Pinpoint the cell where the given text exists, returning its [x, y] midpoint coordinate. 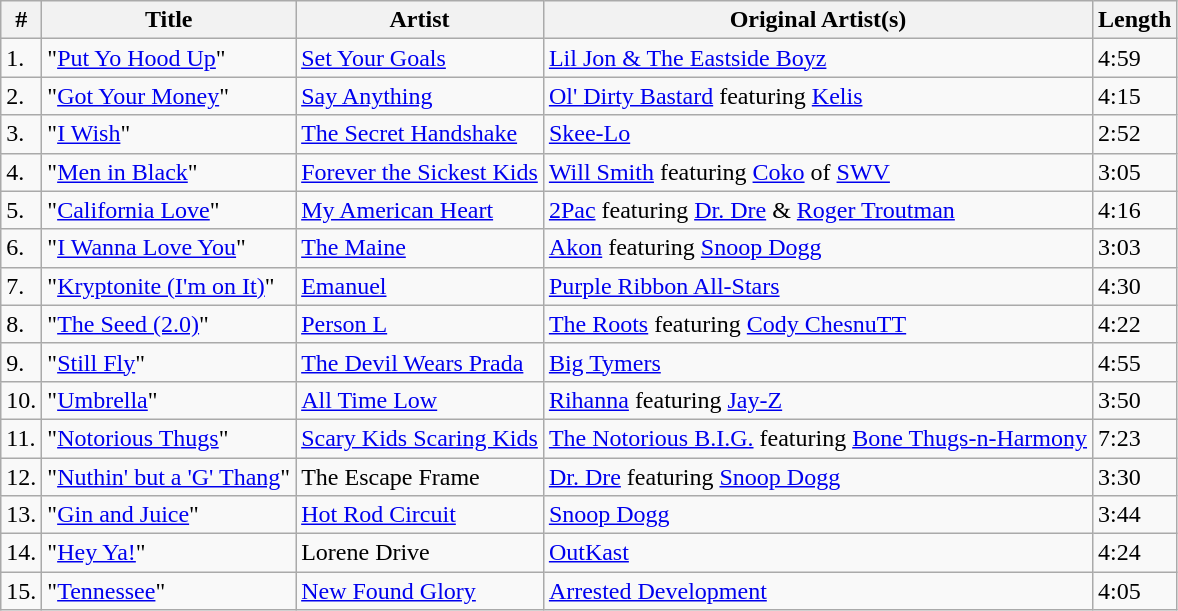
"Still Fly" [169, 362]
Say Anything [420, 96]
4:15 [1135, 96]
4. [22, 172]
"Nuthin' but a 'G' Thang" [169, 477]
"I Wanna Love You" [169, 248]
Ol' Dirty Bastard featuring Kelis [818, 96]
"Kryptonite (I'm on It)" [169, 286]
3:50 [1135, 400]
3:03 [1135, 248]
Artist [420, 20]
4:30 [1135, 286]
"Men in Black" [169, 172]
Akon featuring Snoop Dogg [818, 248]
2. [22, 96]
Person L [420, 324]
My American Heart [420, 210]
4:16 [1135, 210]
Rihanna featuring Jay-Z [818, 400]
The Roots featuring Cody ChesnuTT [818, 324]
3:30 [1135, 477]
Skee-Lo [818, 134]
4:05 [1135, 591]
15. [22, 591]
4:59 [1135, 58]
"I Wish" [169, 134]
Lil Jon & The Eastside Boyz [818, 58]
"Tennessee" [169, 591]
4:55 [1135, 362]
13. [22, 515]
"The Seed (2.0)" [169, 324]
Snoop Dogg [818, 515]
The Escape Frame [420, 477]
8. [22, 324]
All Time Low [420, 400]
"Got Your Money" [169, 96]
5. [22, 210]
"Umbrella" [169, 400]
7. [22, 286]
10. [22, 400]
# [22, 20]
The Devil Wears Prada [420, 362]
4:24 [1135, 553]
The Notorious B.I.G. featuring Bone Thugs-n-Harmony [818, 438]
OutKast [818, 553]
7:23 [1135, 438]
"Hey Ya!" [169, 553]
Big Tymers [818, 362]
3:05 [1135, 172]
Emanuel [420, 286]
Dr. Dre featuring Snoop Dogg [818, 477]
Arrested Development [818, 591]
11. [22, 438]
12. [22, 477]
Lorene Drive [420, 553]
"Put Yo Hood Up" [169, 58]
"Notorious Thugs" [169, 438]
Hot Rod Circuit [420, 515]
3:44 [1135, 515]
4:22 [1135, 324]
3. [22, 134]
Purple Ribbon All-Stars [818, 286]
The Maine [420, 248]
"California Love" [169, 210]
Will Smith featuring Coko of SWV [818, 172]
14. [22, 553]
Set Your Goals [420, 58]
Forever the Sickest Kids [420, 172]
Scary Kids Scaring Kids [420, 438]
Length [1135, 20]
6. [22, 248]
9. [22, 362]
2:52 [1135, 134]
2Pac featuring Dr. Dre & Roger Troutman [818, 210]
Original Artist(s) [818, 20]
The Secret Handshake [420, 134]
"Gin and Juice" [169, 515]
Title [169, 20]
1. [22, 58]
New Found Glory [420, 591]
